Locate the cell with the specified text and output its (x, y) center coordinate. 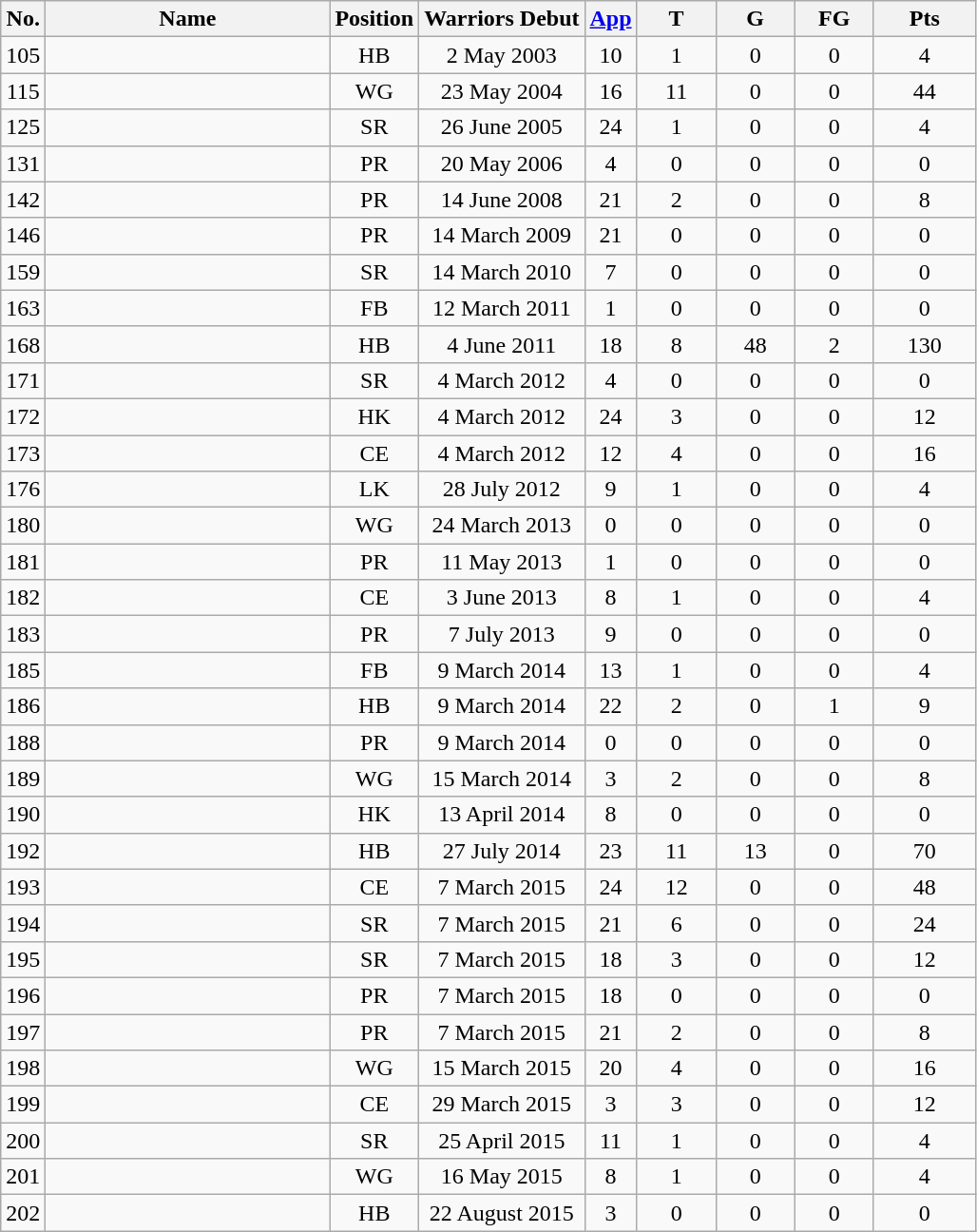
29 March 2015 (502, 1105)
176 (23, 490)
168 (23, 344)
Warriors Debut (502, 19)
186 (23, 706)
131 (23, 164)
185 (23, 670)
201 (23, 1177)
T (677, 19)
192 (23, 851)
7 July 2013 (502, 634)
No. (23, 19)
159 (23, 272)
115 (23, 91)
163 (23, 308)
27 July 2014 (502, 851)
25 April 2015 (502, 1141)
199 (23, 1105)
15 March 2014 (502, 779)
FG (834, 19)
Position (374, 19)
190 (23, 815)
194 (23, 923)
7 (610, 272)
173 (23, 453)
G (755, 19)
Pts (924, 19)
Name (188, 19)
28 July 2012 (502, 490)
200 (23, 1141)
189 (23, 779)
13 April 2014 (502, 815)
202 (23, 1213)
182 (23, 598)
4 June 2011 (502, 344)
198 (23, 1068)
3 June 2013 (502, 598)
195 (23, 959)
70 (924, 851)
LK (374, 490)
2 May 2003 (502, 55)
14 March 2009 (502, 236)
125 (23, 127)
16 May 2015 (502, 1177)
11 May 2013 (502, 562)
24 March 2013 (502, 526)
181 (23, 562)
10 (610, 55)
6 (677, 923)
146 (23, 236)
44 (924, 91)
105 (23, 55)
193 (23, 887)
22 (610, 706)
12 March 2011 (502, 308)
23 May 2004 (502, 91)
183 (23, 634)
20 (610, 1068)
14 March 2010 (502, 272)
15 March 2015 (502, 1068)
142 (23, 200)
171 (23, 380)
196 (23, 995)
180 (23, 526)
22 August 2015 (502, 1213)
26 June 2005 (502, 127)
197 (23, 1031)
23 (610, 851)
188 (23, 742)
130 (924, 344)
14 June 2008 (502, 200)
20 May 2006 (502, 164)
172 (23, 416)
App (610, 19)
